Find where the given text appears and provide that cell's center as [X, Y] coordinate. 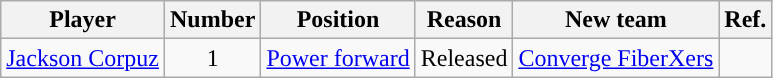
Reason [464, 20]
1 [212, 58]
Ref. [746, 20]
Number [212, 20]
Jackson Corpuz [83, 58]
Player [83, 20]
Converge FiberXers [616, 58]
New team [616, 20]
Released [464, 58]
Position [338, 20]
Power forward [338, 58]
